Return [X, Y] of the center of cell containing provided text 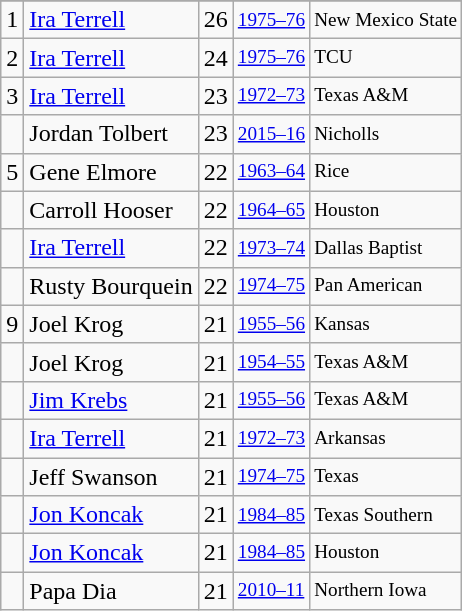
26 [216, 20]
Jordan Tolbert [111, 134]
3 [12, 96]
New Mexico State [386, 20]
Jim Krebs [111, 400]
Rusty Bourquein [111, 286]
1964–65 [271, 210]
Jeff Swanson [111, 477]
9 [12, 324]
Texas Southern [386, 515]
Papa Dia [111, 591]
Pan American [386, 286]
1963–64 [271, 172]
24 [216, 58]
5 [12, 172]
Kansas [386, 324]
2010–11 [271, 591]
Gene Elmore [111, 172]
Arkansas [386, 438]
2015–16 [271, 134]
1954–55 [271, 362]
1973–74 [271, 248]
Nicholls [386, 134]
Dallas Baptist [386, 248]
Texas [386, 477]
Northern Iowa [386, 591]
Rice [386, 172]
1 [12, 20]
Carroll Hooser [111, 210]
TCU [386, 58]
2 [12, 58]
